Detect which cell encompasses the target text, then output its (X, Y) center coordinate. 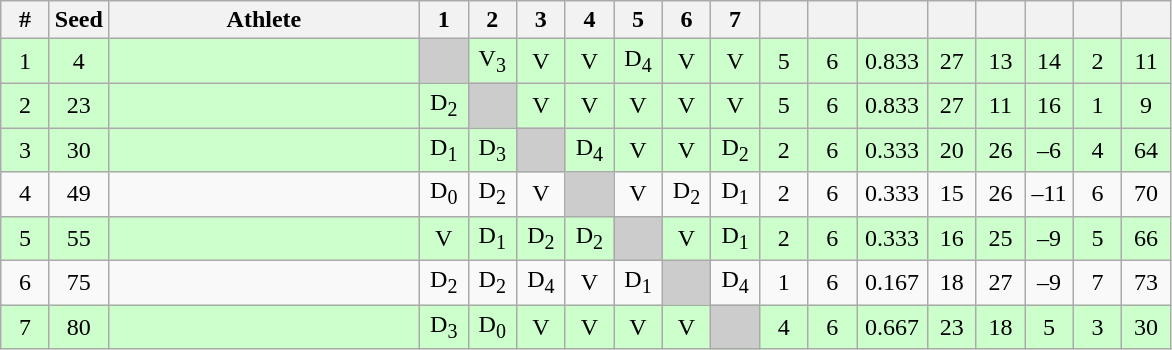
Seed (78, 20)
0.167 (892, 283)
14 (1050, 61)
70 (1146, 194)
25 (1000, 238)
–6 (1050, 150)
20 (952, 150)
V3 (492, 61)
13 (1000, 61)
–11 (1050, 194)
66 (1146, 238)
0.667 (892, 327)
75 (78, 283)
49 (78, 194)
9 (1146, 105)
55 (78, 238)
# (26, 20)
80 (78, 327)
64 (1146, 150)
15 (952, 194)
Athlete (264, 20)
73 (1146, 283)
